Extract the (X, Y) coordinate from the center of the cell holding the provided text.  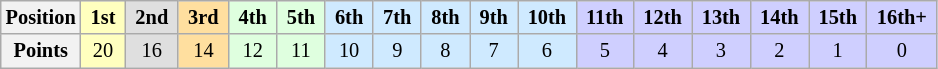
7 (494, 51)
11th (604, 17)
11 (301, 51)
12th (662, 17)
8th (445, 17)
2nd (152, 17)
4th (253, 17)
16th+ (902, 17)
1 (838, 51)
10th (547, 17)
Points (41, 51)
7th (397, 17)
15th (838, 17)
16 (152, 51)
3 (721, 51)
5th (301, 17)
14 (203, 51)
Position (41, 17)
2 (779, 51)
8 (445, 51)
0 (902, 51)
6 (547, 51)
6th (349, 17)
13th (721, 17)
12 (253, 51)
5 (604, 51)
20 (104, 51)
1st (104, 17)
4 (662, 51)
3rd (203, 17)
14th (779, 17)
9 (397, 51)
9th (494, 17)
10 (349, 51)
